Identify which cell holds the provided text, then report its (X, Y) central coordinate. 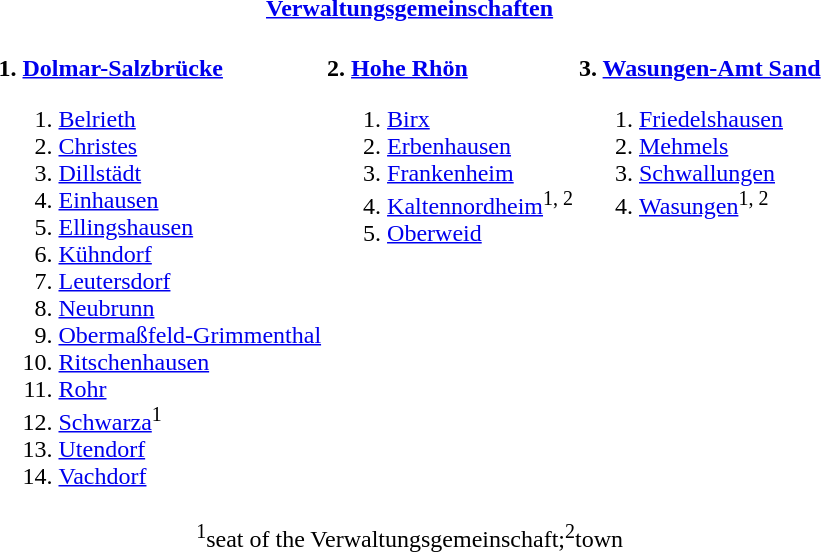
2. Hohe RhönBirxErbenhausenFrankenheimKaltennordheim1, 2Oberweid (450, 270)
